Extract the (x, y) coordinate from the center of the cell holding the provided text.  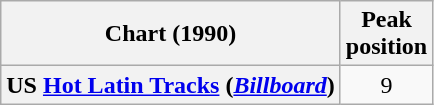
Peakposition (386, 34)
Chart (1990) (171, 34)
9 (386, 85)
US Hot Latin Tracks (Billboard) (171, 85)
